From the cell containing the given text, extract its center point as [x, y] coordinate. 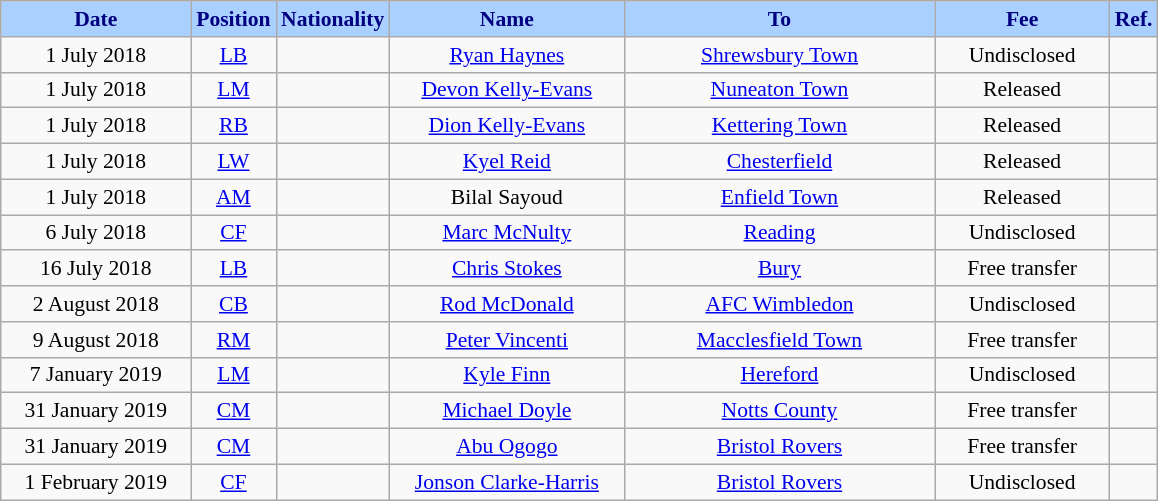
Notts County [779, 411]
To [779, 19]
Bilal Sayoud [506, 197]
Abu Ogogo [506, 447]
Date [96, 19]
LW [234, 162]
Chesterfield [779, 162]
16 July 2018 [96, 269]
Ref. [1134, 19]
1 February 2019 [96, 482]
7 January 2019 [96, 375]
Nationality [332, 19]
Chris Stokes [506, 269]
Enfield Town [779, 197]
Jonson Clarke-Harris [506, 482]
Fee [1022, 19]
Bury [779, 269]
Michael Doyle [506, 411]
Rod McDonald [506, 304]
Kyle Finn [506, 375]
9 August 2018 [96, 340]
Shrewsbury Town [779, 55]
CB [234, 304]
2 August 2018 [96, 304]
Nuneaton Town [779, 90]
Devon Kelly-Evans [506, 90]
6 July 2018 [96, 233]
AFC Wimbledon [779, 304]
Reading [779, 233]
Dion Kelly-Evans [506, 126]
Peter Vincenti [506, 340]
Kyel Reid [506, 162]
Ryan Haynes [506, 55]
Name [506, 19]
Kettering Town [779, 126]
Position [234, 19]
Hereford [779, 375]
RB [234, 126]
Marc McNulty [506, 233]
AM [234, 197]
Macclesfield Town [779, 340]
RM [234, 340]
